Pinpoint the cell where the given text exists, returning its (X, Y) midpoint coordinate. 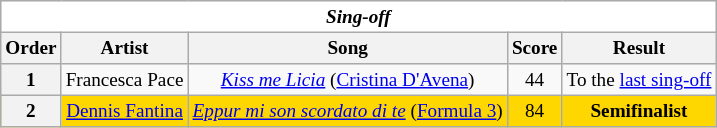
To the last sing-off (639, 80)
Kiss me Licia (Cristina D'Avena) (348, 80)
1 (31, 80)
Result (639, 48)
44 (534, 80)
Semifinalist (639, 111)
Song (348, 48)
Artist (124, 48)
Sing-off (358, 17)
2 (31, 111)
Score (534, 48)
Francesca Pace (124, 80)
Dennis Fantina (124, 111)
Order (31, 48)
84 (534, 111)
Eppur mi son scordato di te (Formula 3) (348, 111)
